Determine the (x, y) coordinate at the center of the cell enclosing the given text.  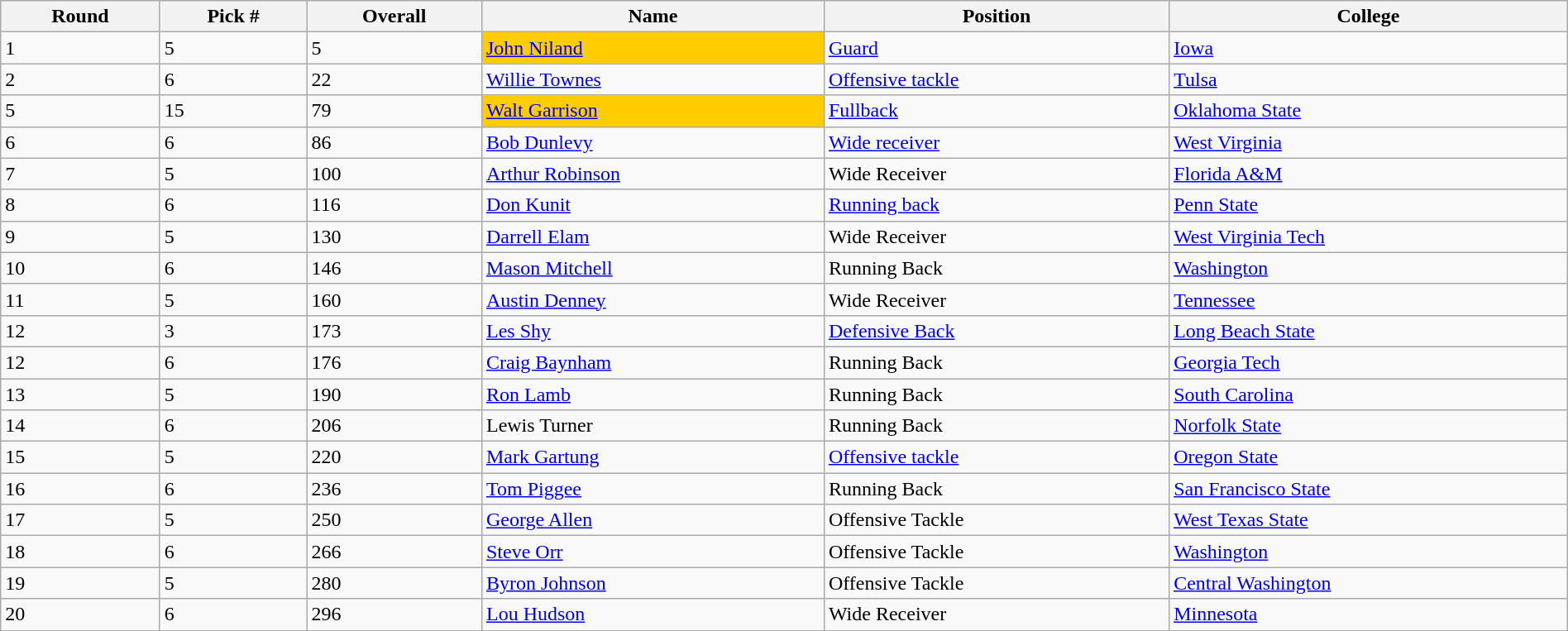
Austin Denney (653, 299)
18 (80, 552)
11 (80, 299)
160 (394, 299)
West Virginia (1369, 142)
1 (80, 48)
Central Washington (1369, 583)
Florida A&M (1369, 174)
Penn State (1369, 205)
146 (394, 268)
22 (394, 79)
Tom Piggee (653, 489)
3 (233, 331)
Mark Gartung (653, 457)
Guard (996, 48)
South Carolina (1369, 394)
Byron Johnson (653, 583)
19 (80, 583)
8 (80, 205)
Fullback (996, 111)
Wide receiver (996, 142)
20 (80, 614)
Mason Mitchell (653, 268)
116 (394, 205)
16 (80, 489)
Long Beach State (1369, 331)
Iowa (1369, 48)
280 (394, 583)
College (1369, 17)
Les Shy (653, 331)
West Virginia Tech (1369, 237)
Tennessee (1369, 299)
2 (80, 79)
14 (80, 426)
Minnesota (1369, 614)
Defensive Back (996, 331)
236 (394, 489)
10 (80, 268)
296 (394, 614)
Pick # (233, 17)
Oregon State (1369, 457)
220 (394, 457)
West Texas State (1369, 520)
Ron Lamb (653, 394)
190 (394, 394)
Don Kunit (653, 205)
173 (394, 331)
Position (996, 17)
John Niland (653, 48)
100 (394, 174)
9 (80, 237)
George Allen (653, 520)
Steve Orr (653, 552)
Arthur Robinson (653, 174)
Oklahoma State (1369, 111)
San Francisco State (1369, 489)
17 (80, 520)
Craig Baynham (653, 362)
176 (394, 362)
Round (80, 17)
266 (394, 552)
130 (394, 237)
Overall (394, 17)
Darrell Elam (653, 237)
Name (653, 17)
13 (80, 394)
79 (394, 111)
Bob Dunlevy (653, 142)
Georgia Tech (1369, 362)
Tulsa (1369, 79)
Walt Garrison (653, 111)
250 (394, 520)
Lou Hudson (653, 614)
Running back (996, 205)
Norfolk State (1369, 426)
7 (80, 174)
Willie Townes (653, 79)
86 (394, 142)
206 (394, 426)
Lewis Turner (653, 426)
